Capture the cell that displays the provided text and extract its (x, y) central coordinate. 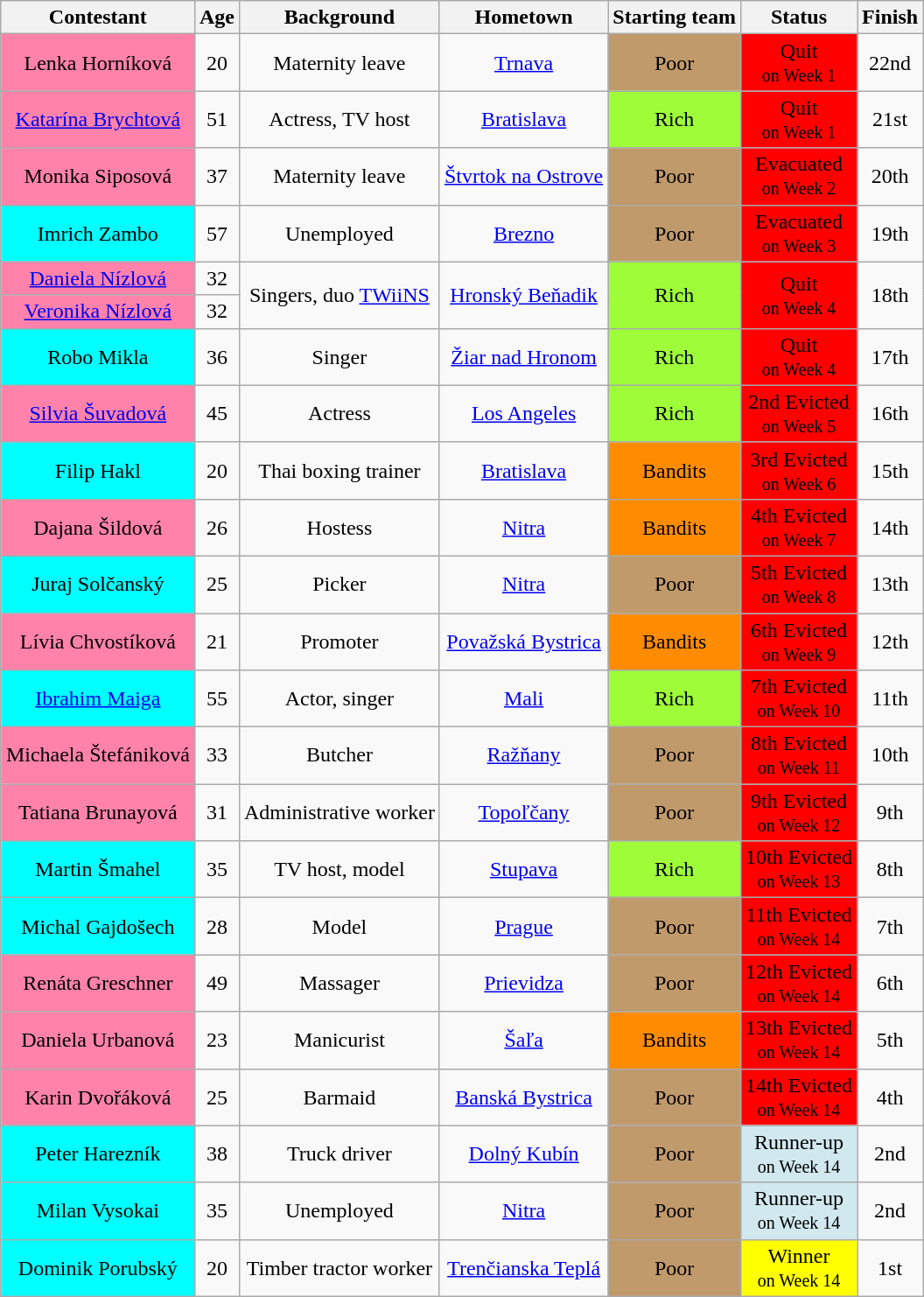
12th Evictedon Week 14 (798, 984)
Administrative worker (339, 812)
Actress, TV host (339, 119)
8th (891, 870)
Žiar nad Hronom (523, 357)
Ibrahim Maiga (98, 698)
4th (891, 1097)
49 (217, 984)
Hronský Beňadik (523, 295)
7th Evictedon Week 10 (798, 698)
Stupava (523, 870)
7th (891, 926)
Truck driver (339, 1153)
14th Evictedon Week 14 (798, 1097)
Michal Gajdošech (98, 926)
28 (217, 926)
4th Evictedon Week 7 (798, 527)
2nd Evictedon Week 5 (798, 413)
17th (891, 357)
Brezno (523, 233)
TV host, model (339, 870)
36 (217, 357)
55 (217, 698)
20th (891, 177)
Považská Bystrica (523, 641)
Daniela Nízlová (98, 278)
Contestant (98, 18)
Butcher (339, 756)
Trenčianska Teplá (523, 1267)
33 (217, 756)
Šaľa (523, 1040)
Starting team (675, 18)
Topoľčany (523, 812)
Barmaid (339, 1097)
Massager (339, 984)
10th (891, 756)
Los Angeles (523, 413)
Singers, duo TWiiNS (339, 295)
Dominik Porubský (98, 1267)
Daniela Urbanová (98, 1040)
Imrich Zambo (98, 233)
6th (891, 984)
Dolný Kubín (523, 1153)
Actor, singer (339, 698)
Robo Mikla (98, 357)
1st (891, 1267)
57 (217, 233)
Singer (339, 357)
Banská Bystrica (523, 1097)
10th Evictedon Week 13 (798, 870)
Evacuatedon Week 3 (798, 233)
Štvrtok na Ostrove (523, 177)
Renáta Greschner (98, 984)
Juraj Solčanský (98, 585)
14th (891, 527)
Michaela Štefániková (98, 756)
9th (891, 812)
Filip Hakl (98, 471)
Trnava (523, 63)
Martin Šmahel (98, 870)
23 (217, 1040)
Thai boxing trainer (339, 471)
51 (217, 119)
Milan Vysokai (98, 1211)
5th (891, 1040)
13th Evictedon Week 14 (798, 1040)
Silvia Šuvadová (98, 413)
Hostess (339, 527)
22nd (891, 63)
Winneron Week 14 (798, 1267)
45 (217, 413)
Mali (523, 698)
Lenka Horníková (98, 63)
21st (891, 119)
18th (891, 295)
Prievidza (523, 984)
Prague (523, 926)
15th (891, 471)
31 (217, 812)
Actress (339, 413)
11th Evictedon Week 14 (798, 926)
38 (217, 1153)
11th (891, 698)
8th Evictedon Week 11 (798, 756)
3rd Evictedon Week 6 (798, 471)
Manicurist (339, 1040)
9th Evictedon Week 12 (798, 812)
16th (891, 413)
26 (217, 527)
Model (339, 926)
Karin Dvořáková (98, 1097)
6th Evictedon Week 9 (798, 641)
Status (798, 18)
Ražňany (523, 756)
5th Evictedon Week 8 (798, 585)
Background (339, 18)
Lívia Chvostíková (98, 641)
37 (217, 177)
Picker (339, 585)
19th (891, 233)
21 (217, 641)
12th (891, 641)
Monika Siposová (98, 177)
Age (217, 18)
Katarína Brychtová (98, 119)
Hometown (523, 18)
Tatiana Brunayová (98, 812)
Finish (891, 18)
13th (891, 585)
Evacuatedon Week 2 (798, 177)
Peter Harezník (98, 1153)
Dajana Šildová (98, 527)
Veronika Nízlová (98, 312)
Timber tractor worker (339, 1267)
Promoter (339, 641)
